For the text-containing cell, return its midpoint in (x, y) coordinate format. 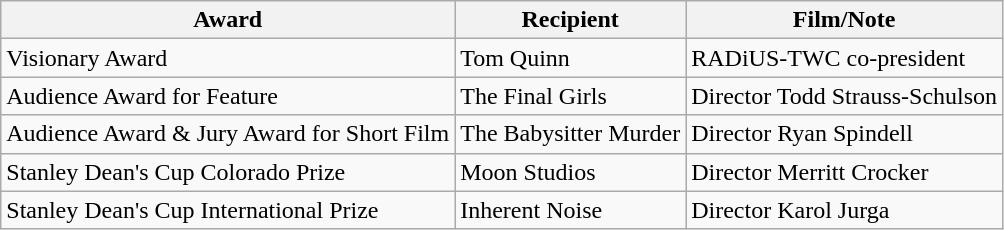
Director Merritt Crocker (844, 172)
Director Todd Strauss-Schulson (844, 96)
Audience Award for Feature (228, 96)
Award (228, 20)
Inherent Noise (570, 210)
Film/Note (844, 20)
Audience Award & Jury Award for Short Film (228, 134)
RADiUS-TWC co-president (844, 58)
Visionary Award (228, 58)
Director Karol Jurga (844, 210)
Recipient (570, 20)
The Babysitter Murder (570, 134)
Stanley Dean's Cup International Prize (228, 210)
Moon Studios (570, 172)
Tom Quinn (570, 58)
The Final Girls (570, 96)
Stanley Dean's Cup Colorado Prize (228, 172)
Director Ryan Spindell (844, 134)
